From the cell containing the given text, extract its center point as [x, y] coordinate. 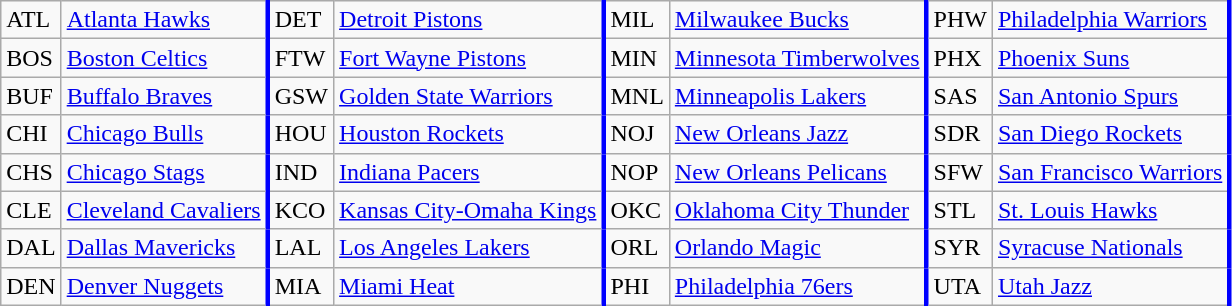
CLE [31, 210]
Houston Rockets [469, 134]
St. Louis Hawks [1110, 210]
STL [960, 210]
IND [301, 172]
Detroit Pistons [469, 20]
FTW [301, 58]
Kansas City-Omaha Kings [469, 210]
Fort Wayne Pistons [469, 58]
Dallas Mavericks [164, 248]
Phoenix Suns [1110, 58]
CHS [31, 172]
PHW [960, 20]
Philadelphia Warriors [1110, 20]
San Diego Rockets [1110, 134]
SDR [960, 134]
Milwaukee Bucks [798, 20]
Philadelphia 76ers [798, 286]
Oklahoma City Thunder [798, 210]
San Antonio Spurs [1110, 96]
UTA [960, 286]
CHI [31, 134]
KCO [301, 210]
SAS [960, 96]
ATL [31, 20]
PHX [960, 58]
NOP [636, 172]
DET [301, 20]
Cleveland Cavaliers [164, 210]
HOU [301, 134]
Denver Nuggets [164, 286]
MIN [636, 58]
NOJ [636, 134]
Syracuse Nationals [1110, 248]
New Orleans Pelicans [798, 172]
BOS [31, 58]
Chicago Stags [164, 172]
Los Angeles Lakers [469, 248]
BUF [31, 96]
Golden State Warriors [469, 96]
OKC [636, 210]
LAL [301, 248]
Indiana Pacers [469, 172]
Chicago Bulls [164, 134]
DEN [31, 286]
Utah Jazz [1110, 286]
DAL [31, 248]
GSW [301, 96]
San Francisco Warriors [1110, 172]
Orlando Magic [798, 248]
Minnesota Timberwolves [798, 58]
MIL [636, 20]
MIA [301, 286]
SFW [960, 172]
Minneapolis Lakers [798, 96]
Buffalo Braves [164, 96]
Miami Heat [469, 286]
Atlanta Hawks [164, 20]
ORL [636, 248]
MNL [636, 96]
New Orleans Jazz [798, 134]
PHI [636, 286]
SYR [960, 248]
Boston Celtics [164, 58]
